Determine the [x, y] coordinate at the center of the cell enclosing the given text.  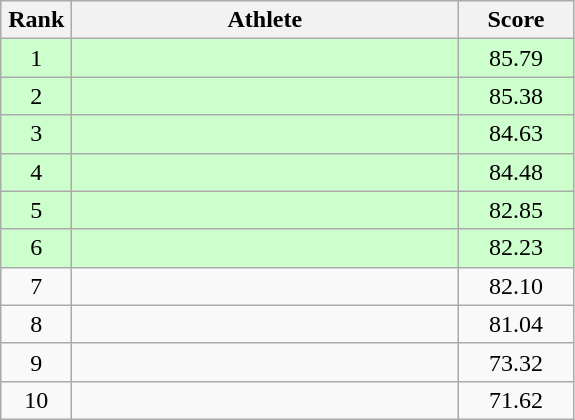
6 [36, 248]
84.48 [516, 172]
Athlete [265, 20]
82.10 [516, 286]
71.62 [516, 400]
9 [36, 362]
85.38 [516, 96]
85.79 [516, 58]
5 [36, 210]
84.63 [516, 134]
2 [36, 96]
82.23 [516, 248]
Score [516, 20]
7 [36, 286]
4 [36, 172]
10 [36, 400]
82.85 [516, 210]
3 [36, 134]
73.32 [516, 362]
81.04 [516, 324]
1 [36, 58]
8 [36, 324]
Rank [36, 20]
